Detect which cell encompasses the target text, then output its (x, y) center coordinate. 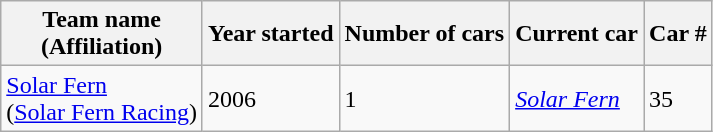
Solar Fern (577, 98)
Solar Fern(Solar Fern Racing) (102, 98)
Number of cars (424, 34)
Team name(Affiliation) (102, 34)
Current car (577, 34)
35 (678, 98)
Year started (270, 34)
Car # (678, 34)
1 (424, 98)
2006 (270, 98)
